Locate the cell with the specified text and output its [x, y] center coordinate. 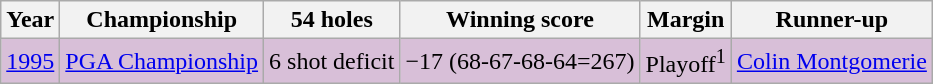
Playoff1 [686, 62]
6 shot deficit [332, 62]
1995 [30, 62]
Runner-up [832, 20]
Championship [162, 20]
Winning score [520, 20]
−17 (68-67-68-64=267) [520, 62]
Year [30, 20]
Colin Montgomerie [832, 62]
PGA Championship [162, 62]
Margin [686, 20]
54 holes [332, 20]
